Locate the cell with the specified text and output its (X, Y) center coordinate. 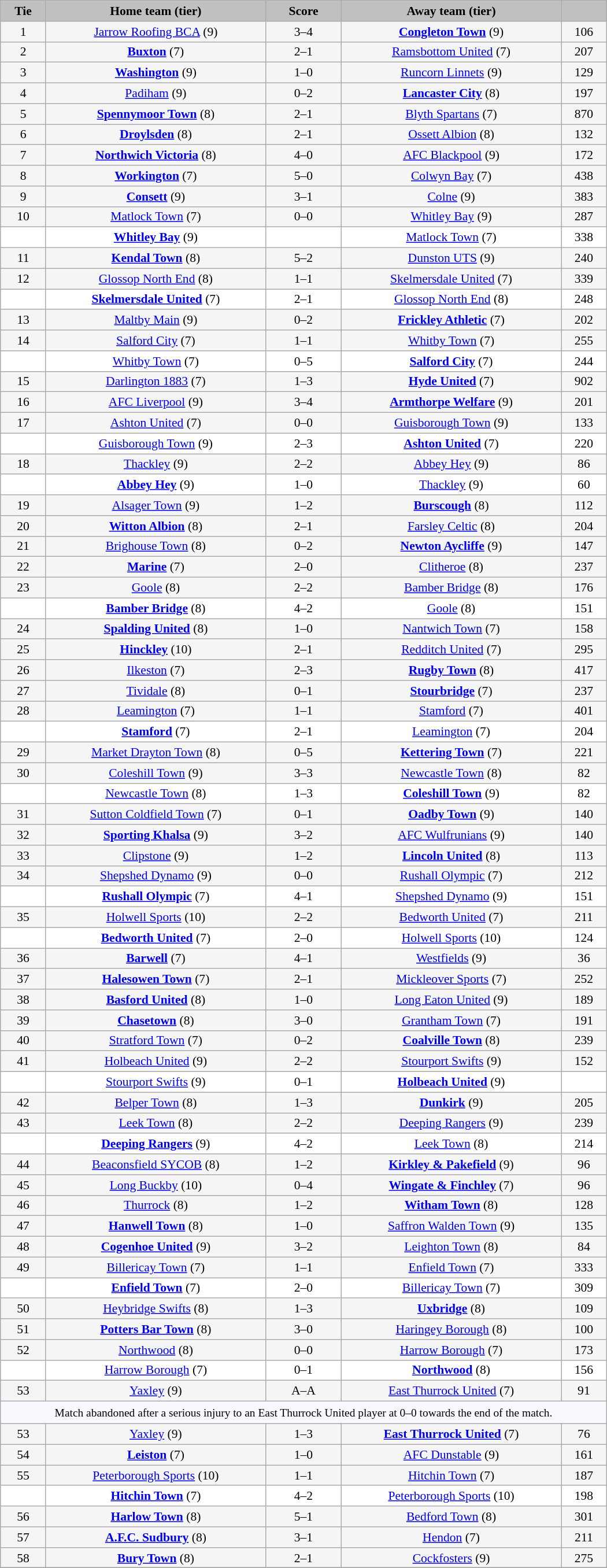
2 (23, 52)
Ramsbottom United (7) (451, 52)
41 (23, 1062)
Ilkeston (7) (156, 670)
212 (584, 876)
Leighton Town (8) (451, 1247)
100 (584, 1329)
Halesowen Town (7) (156, 979)
Lincoln United (8) (451, 856)
18 (23, 464)
438 (584, 176)
50 (23, 1309)
Nantwich Town (7) (451, 629)
Witton Albion (8) (156, 526)
240 (584, 258)
Hanwell Town (8) (156, 1226)
Score (303, 11)
56 (23, 1517)
6 (23, 135)
25 (23, 650)
38 (23, 1000)
338 (584, 238)
Colwyn Bay (7) (451, 176)
21 (23, 546)
52 (23, 1350)
Chasetown (8) (156, 1020)
24 (23, 629)
158 (584, 629)
Marine (7) (156, 567)
4 (23, 94)
45 (23, 1185)
Away team (tier) (451, 11)
Alsager Town (9) (156, 505)
135 (584, 1226)
4–0 (303, 156)
113 (584, 856)
22 (23, 567)
176 (584, 588)
Stratford Town (7) (156, 1041)
8 (23, 176)
27 (23, 691)
19 (23, 505)
Saffron Walden Town (9) (451, 1226)
Clitheroe (8) (451, 567)
Bedford Town (8) (451, 1517)
Uxbridge (8) (451, 1309)
Long Buckby (10) (156, 1185)
Stourbridge (7) (451, 691)
191 (584, 1020)
109 (584, 1309)
Frickley Athletic (7) (451, 320)
870 (584, 114)
39 (23, 1020)
Rugby Town (8) (451, 670)
11 (23, 258)
Jarrow Roofing BCA (9) (156, 32)
Potters Bar Town (8) (156, 1329)
91 (584, 1391)
339 (584, 279)
Padiham (9) (156, 94)
49 (23, 1267)
189 (584, 1000)
156 (584, 1370)
32 (23, 835)
287 (584, 217)
295 (584, 650)
Tividale (8) (156, 691)
Beaconsfield SYCOB (8) (156, 1164)
Basford United (8) (156, 1000)
1 (23, 32)
Newton Aycliffe (9) (451, 546)
Darlington 1883 (7) (156, 382)
301 (584, 1517)
147 (584, 546)
30 (23, 773)
112 (584, 505)
Blyth Spartans (7) (451, 114)
902 (584, 382)
Clipstone (9) (156, 856)
29 (23, 753)
Thurrock (8) (156, 1205)
Match abandoned after a serious injury to an East Thurrock United player at 0–0 towards the end of the match. (303, 1413)
252 (584, 979)
173 (584, 1350)
Grantham Town (7) (451, 1020)
205 (584, 1103)
33 (23, 856)
161 (584, 1455)
Hyde United (7) (451, 382)
Maltby Main (9) (156, 320)
Haringey Borough (8) (451, 1329)
Market Drayton Town (8) (156, 753)
207 (584, 52)
Burscough (8) (451, 505)
AFC Blackpool (9) (451, 156)
187 (584, 1475)
35 (23, 918)
220 (584, 443)
244 (584, 361)
Hinckley (10) (156, 650)
221 (584, 753)
28 (23, 711)
Runcorn Linnets (9) (451, 73)
12 (23, 279)
133 (584, 423)
Leiston (7) (156, 1455)
5–0 (303, 176)
A.F.C. Sudbury (8) (156, 1537)
383 (584, 197)
51 (23, 1329)
Long Eaton United (9) (451, 1000)
7 (23, 156)
42 (23, 1103)
Dunston UTS (9) (451, 258)
417 (584, 670)
309 (584, 1288)
37 (23, 979)
5–2 (303, 258)
333 (584, 1267)
9 (23, 197)
3–3 (303, 773)
86 (584, 464)
Consett (9) (156, 197)
Mickleover Sports (7) (451, 979)
Witham Town (8) (451, 1205)
84 (584, 1247)
48 (23, 1247)
5–1 (303, 1517)
31 (23, 815)
55 (23, 1475)
Congleton Town (9) (451, 32)
14 (23, 341)
Westfields (9) (451, 959)
Sporting Khalsa (9) (156, 835)
214 (584, 1144)
26 (23, 670)
17 (23, 423)
Lancaster City (8) (451, 94)
5 (23, 114)
Harlow Town (8) (156, 1517)
172 (584, 156)
202 (584, 320)
76 (584, 1434)
129 (584, 73)
AFC Liverpool (9) (156, 402)
Cogenhoe United (9) (156, 1247)
34 (23, 876)
Armthorpe Welfare (9) (451, 402)
106 (584, 32)
201 (584, 402)
Tie (23, 11)
A–A (303, 1391)
AFC Dunstable (9) (451, 1455)
Washington (9) (156, 73)
Belper Town (8) (156, 1103)
Kettering Town (7) (451, 753)
255 (584, 341)
0–4 (303, 1185)
Droylsden (8) (156, 135)
16 (23, 402)
57 (23, 1537)
13 (23, 320)
44 (23, 1164)
Oadby Town (9) (451, 815)
197 (584, 94)
40 (23, 1041)
10 (23, 217)
128 (584, 1205)
132 (584, 135)
20 (23, 526)
47 (23, 1226)
Ossett Albion (8) (451, 135)
Buxton (7) (156, 52)
23 (23, 588)
Hendon (7) (451, 1537)
15 (23, 382)
248 (584, 299)
124 (584, 938)
Sutton Coldfield Town (7) (156, 815)
152 (584, 1062)
198 (584, 1496)
Home team (tier) (156, 11)
Dunkirk (9) (451, 1103)
60 (584, 485)
46 (23, 1205)
Workington (7) (156, 176)
Northwich Victoria (8) (156, 156)
Spalding United (8) (156, 629)
Heybridge Swifts (8) (156, 1309)
Coalville Town (8) (451, 1041)
Brighouse Town (8) (156, 546)
AFC Wulfrunians (9) (451, 835)
Farsley Celtic (8) (451, 526)
Colne (9) (451, 197)
Spennymoor Town (8) (156, 114)
Wingate & Finchley (7) (451, 1185)
3 (23, 73)
54 (23, 1455)
43 (23, 1123)
Kendal Town (8) (156, 258)
401 (584, 711)
Redditch United (7) (451, 650)
Kirkley & Pakefield (9) (451, 1164)
Barwell (7) (156, 959)
